Identify which cell holds the provided text, then report its [x, y] central coordinate. 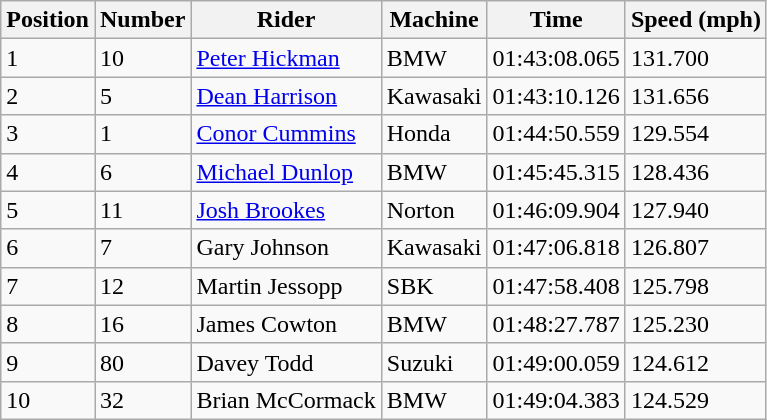
Martin Jessopp [286, 286]
131.656 [696, 96]
Suzuki [434, 362]
125.798 [696, 286]
9 [48, 362]
Norton [434, 210]
Michael Dunlop [286, 172]
129.554 [696, 134]
8 [48, 324]
01:43:10.126 [556, 96]
11 [142, 210]
Davey Todd [286, 362]
01:47:06.818 [556, 248]
Brian McCormack [286, 400]
3 [48, 134]
32 [142, 400]
01:43:08.065 [556, 58]
SBK [434, 286]
Dean Harrison [286, 96]
Rider [286, 20]
Position [48, 20]
80 [142, 362]
124.529 [696, 400]
Machine [434, 20]
12 [142, 286]
01:46:09.904 [556, 210]
Josh Brookes [286, 210]
Gary Johnson [286, 248]
Number [142, 20]
01:48:27.787 [556, 324]
Honda [434, 134]
Conor Cummins [286, 134]
127.940 [696, 210]
Peter Hickman [286, 58]
01:47:58.408 [556, 286]
Time [556, 20]
01:44:50.559 [556, 134]
4 [48, 172]
2 [48, 96]
124.612 [696, 362]
James Cowton [286, 324]
16 [142, 324]
Speed (mph) [696, 20]
125.230 [696, 324]
126.807 [696, 248]
131.700 [696, 58]
128.436 [696, 172]
01:49:04.383 [556, 400]
01:49:00.059 [556, 362]
01:45:45.315 [556, 172]
